Determine the [X, Y] coordinate at the center of the cell enclosing the given text.  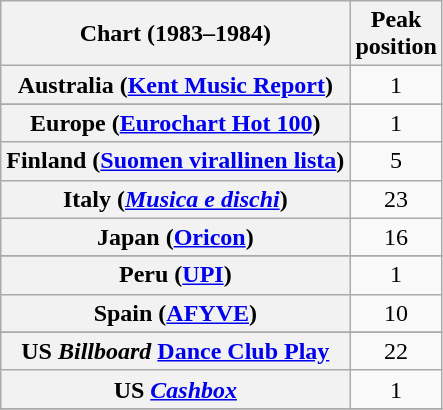
Finland (Suomen virallinen lista) [176, 161]
Japan (Oricon) [176, 237]
Australia (Kent Music Report) [176, 85]
Peru (UPI) [176, 275]
US Cashbox [176, 389]
Peakposition [396, 34]
16 [396, 237]
US Billboard Dance Club Play [176, 351]
Spain (AFYVE) [176, 313]
23 [396, 199]
Chart (1983–1984) [176, 34]
22 [396, 351]
Europe (Eurochart Hot 100) [176, 123]
Italy (Musica e dischi) [176, 199]
10 [396, 313]
5 [396, 161]
